Detect which cell encompasses the target text, then output its (x, y) center coordinate. 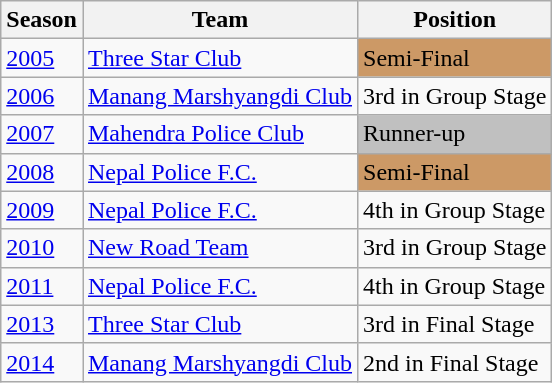
Team (220, 20)
2007 (42, 134)
2013 (42, 324)
New Road Team (220, 248)
2nd in Final Stage (455, 362)
Mahendra Police Club (220, 134)
2011 (42, 286)
2010 (42, 248)
Season (42, 20)
3rd in Final Stage (455, 324)
Position (455, 20)
Runner-up (455, 134)
2008 (42, 172)
2006 (42, 96)
2014 (42, 362)
2005 (42, 58)
2009 (42, 210)
